Find where the given text appears and provide that cell's center as (X, Y) coordinate. 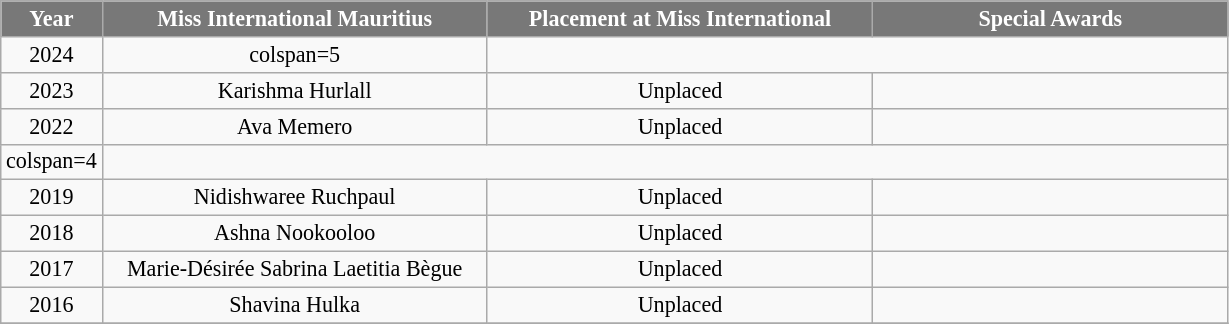
Year (52, 18)
Marie-Désirée Sabrina Laetitia Bègue (294, 269)
2023 (52, 90)
2019 (52, 198)
Special Awards (1050, 18)
2024 (52, 54)
Nidishwaree Ruchpaul (294, 198)
colspan=5 (294, 54)
Ashna Nookooloo (294, 233)
Placement at Miss International (680, 18)
Shavina Hulka (294, 305)
Ava Memero (294, 126)
colspan=4 (52, 162)
2018 (52, 233)
2022 (52, 126)
2017 (52, 269)
Karishma Hurlall (294, 90)
Miss International Mauritius (294, 18)
2016 (52, 305)
